Detect which cell encompasses the target text, then output its (X, Y) center coordinate. 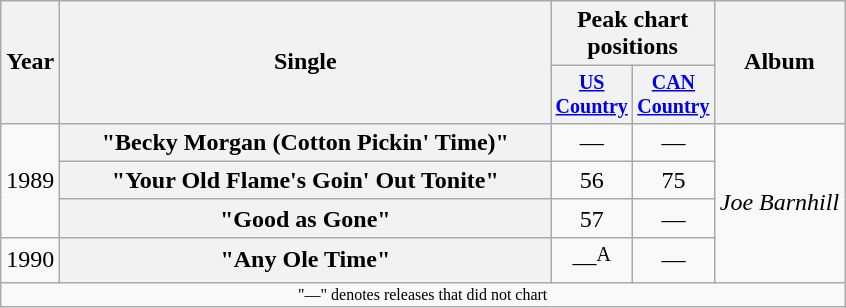
"Good as Gone" (306, 218)
US Country (592, 94)
56 (592, 180)
Single (306, 62)
—A (592, 260)
CAN Country (674, 94)
"Your Old Flame's Goin' Out Tonite" (306, 180)
"Becky Morgan (Cotton Pickin' Time)" (306, 142)
1989 (30, 180)
Year (30, 62)
Joe Barnhill (779, 202)
"—" denotes releases that did not chart (423, 294)
Peak chartpositions (632, 34)
Album (779, 62)
1990 (30, 260)
75 (674, 180)
57 (592, 218)
"Any Ole Time" (306, 260)
